Scan for the cell matching the given text and deliver its (x, y) coordinate at center. 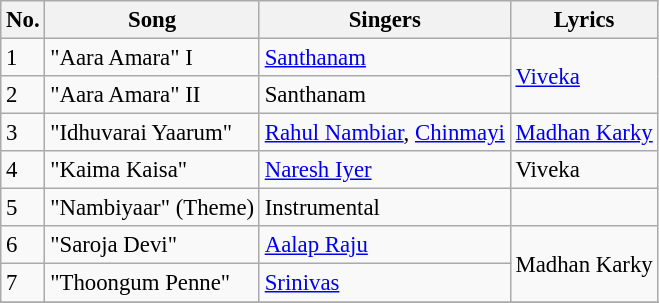
"Saroja Devi" (152, 245)
"Aara Amara" II (152, 95)
"Nambiyaar" (Theme) (152, 208)
Rahul Nambiar, Chinmayi (384, 133)
1 (23, 58)
"Kaima Kaisa" (152, 170)
5 (23, 208)
4 (23, 170)
Song (152, 20)
Srinivas (384, 283)
Naresh Iyer (384, 170)
6 (23, 245)
7 (23, 283)
Singers (384, 20)
No. (23, 20)
Lyrics (584, 20)
"Aara Amara" I (152, 58)
Instrumental (384, 208)
2 (23, 95)
Aalap Raju (384, 245)
"Idhuvarai Yaarum" (152, 133)
3 (23, 133)
"Thoongum Penne" (152, 283)
